Return (X, Y) of the center of cell containing provided text 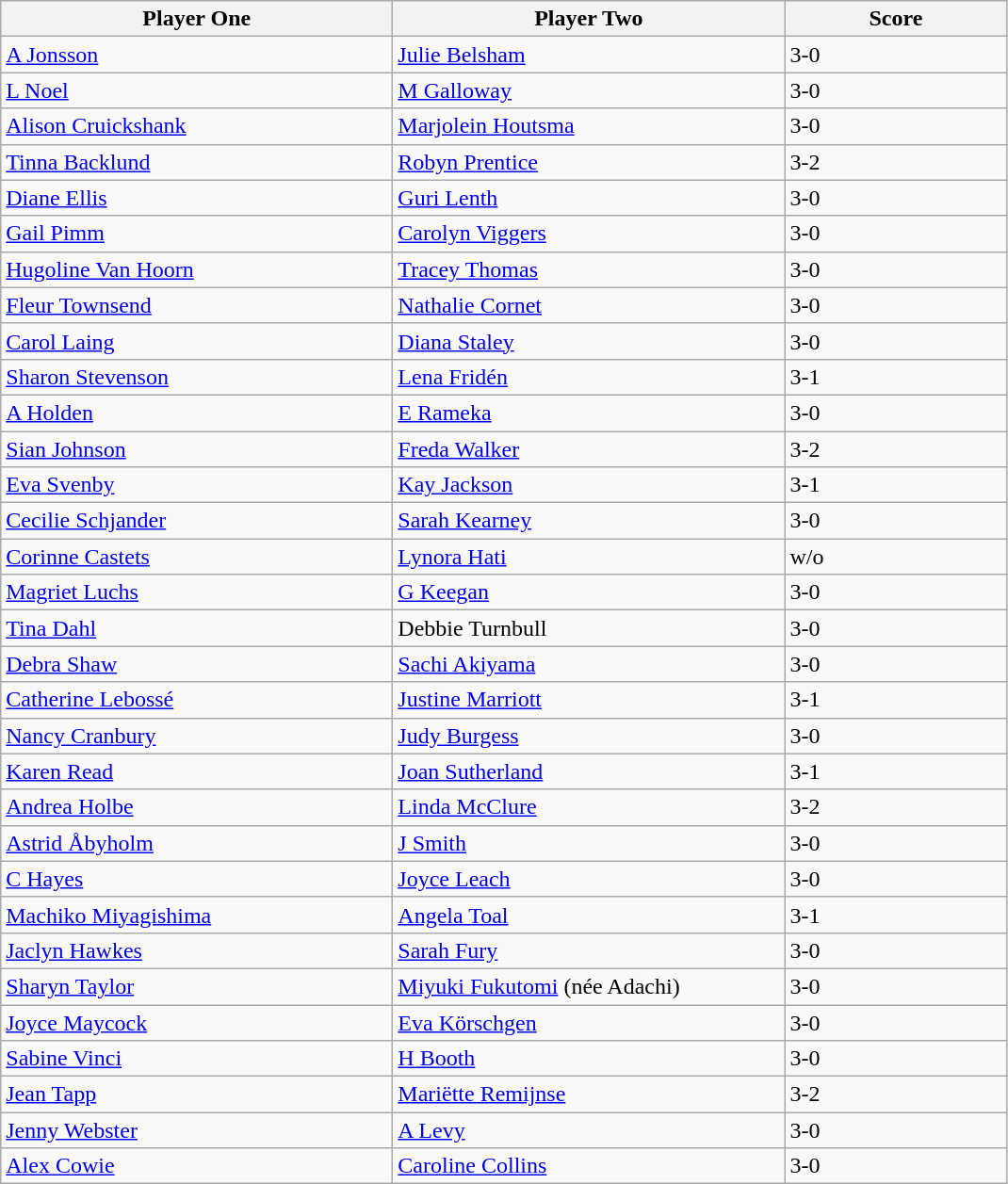
J Smith (589, 843)
Sharyn Taylor (197, 986)
Eva Körschgen (589, 1022)
H Booth (589, 1059)
Player One (197, 19)
w/o (896, 557)
Magriet Luchs (197, 592)
Corinne Castets (197, 557)
L Noel (197, 90)
Justine Marriott (589, 700)
Nathalie Cornet (589, 305)
Freda Walker (589, 449)
Nancy Cranbury (197, 736)
Alex Cowie (197, 1166)
Sarah Fury (589, 950)
Catherine Lebossé (197, 700)
Caroline Collins (589, 1166)
Tinna Backlund (197, 162)
Gail Pimm (197, 234)
Linda McClure (589, 807)
Cecilie Schjander (197, 521)
Sharon Stevenson (197, 377)
Robyn Prentice (589, 162)
Carol Laing (197, 341)
Diane Ellis (197, 198)
Debbie Turnbull (589, 628)
Diana Staley (589, 341)
Joan Sutherland (589, 771)
G Keegan (589, 592)
Miyuki Fukutomi (née Adachi) (589, 986)
Alison Cruickshank (197, 126)
Debra Shaw (197, 664)
Sarah Kearney (589, 521)
Eva Svenby (197, 485)
E Rameka (589, 413)
Sachi Akiyama (589, 664)
Joyce Leach (589, 879)
Judy Burgess (589, 736)
Tracey Thomas (589, 269)
M Galloway (589, 90)
Carolyn Viggers (589, 234)
Tina Dahl (197, 628)
Jaclyn Hawkes (197, 950)
Angela Toal (589, 915)
Marjolein Houtsma (589, 126)
Lynora Hati (589, 557)
A Levy (589, 1130)
Jenny Webster (197, 1130)
Mariëtte Remijnse (589, 1095)
Andrea Holbe (197, 807)
Astrid Åbyholm (197, 843)
Kay Jackson (589, 485)
Player Two (589, 19)
Lena Fridén (589, 377)
Julie Belsham (589, 55)
C Hayes (197, 879)
Sabine Vinci (197, 1059)
Fleur Townsend (197, 305)
Sian Johnson (197, 449)
Hugoline Van Hoorn (197, 269)
Machiko Miyagishima (197, 915)
Guri Lenth (589, 198)
Score (896, 19)
A Holden (197, 413)
Joyce Maycock (197, 1022)
Jean Tapp (197, 1095)
Karen Read (197, 771)
A Jonsson (197, 55)
